Extract the [x, y] coordinate from the center of the cell holding the provided text.  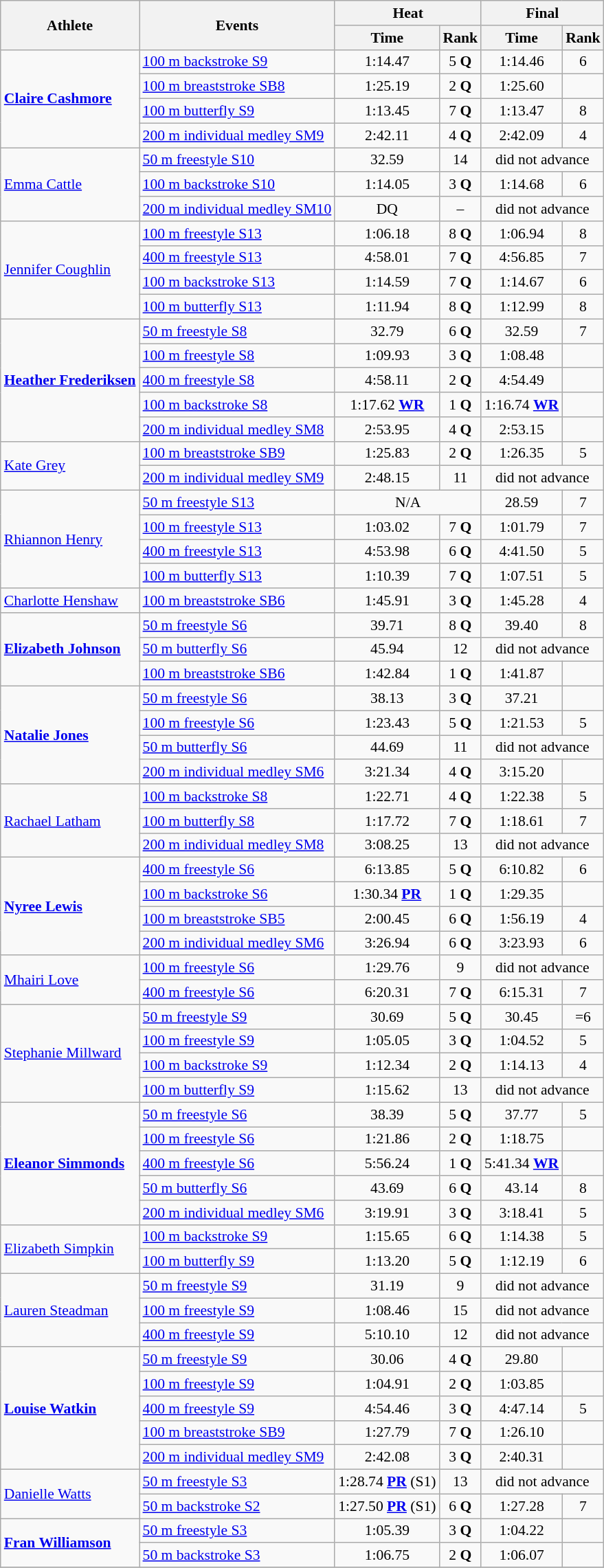
Heather Frederiksen [70, 380]
37.21 [522, 699]
DQ [387, 209]
Mhairi Love [70, 980]
1:10.39 [387, 576]
N/A [408, 503]
Louise Watkin [70, 1409]
100 m backstroke S10 [238, 185]
6:10.82 [522, 870]
2:00.45 [387, 919]
1:23.43 [387, 723]
1:04.52 [522, 1041]
Fran Williamson [70, 1543]
50 m backstroke S3 [238, 1556]
1:25.83 [387, 453]
2:53.95 [387, 429]
1:14.38 [522, 1237]
100 m backstroke S13 [238, 282]
1:29.76 [387, 968]
1:15.62 [387, 1090]
3:26.94 [387, 943]
4:53.98 [387, 552]
1:22.71 [387, 796]
2:42.11 [387, 135]
37.77 [522, 1115]
1:06.94 [522, 234]
1:29.35 [522, 895]
1:12.99 [522, 307]
1:14.68 [522, 185]
1:08.48 [522, 356]
1:06.18 [387, 234]
Claire Cashmore [70, 98]
30.45 [522, 1017]
4:47.14 [522, 1409]
1:13.20 [387, 1262]
43.14 [522, 1188]
1:56.19 [522, 919]
5:41.34 WR [522, 1164]
1:21.86 [387, 1139]
100 m butterfly S8 [238, 821]
100 m breaststroke SB5 [238, 919]
6:13.85 [387, 870]
45.94 [387, 649]
28.59 [522, 503]
30.69 [387, 1017]
1:09.93 [387, 356]
1:25.19 [387, 87]
100 m freestyle S8 [238, 356]
1:26.10 [522, 1433]
1:12.19 [522, 1262]
– [460, 209]
2:53.15 [522, 429]
3:08.25 [387, 845]
4:41.50 [522, 552]
Jennifer Coughlin [70, 270]
3:19.91 [387, 1213]
43.69 [387, 1188]
1:12.34 [387, 1066]
4:58.11 [387, 381]
50 m freestyle S8 [238, 331]
1:28.74 PR (S1) [387, 1482]
1:42.84 [387, 674]
=6 [583, 1017]
Events [238, 25]
3:18.41 [522, 1213]
1:27.28 [522, 1506]
1:14.59 [387, 282]
1:04.91 [387, 1384]
1:11.94 [387, 307]
400 m freestyle S8 [238, 381]
200 m individual medley SM10 [238, 209]
Danielle Watts [70, 1494]
Elizabeth Johnson [70, 650]
32.79 [387, 331]
Charlotte Henshaw [70, 601]
1:25.60 [522, 87]
Natalie Jones [70, 735]
29.80 [522, 1360]
1:14.05 [387, 185]
39.40 [522, 625]
50 m freestyle S10 [238, 160]
1:18.75 [522, 1139]
1:21.53 [522, 723]
1:14.67 [522, 282]
1:01.79 [522, 527]
39.71 [387, 625]
1:13.45 [387, 111]
Rachael Latham [70, 820]
1:05.05 [387, 1041]
4:56.85 [522, 258]
100 m backstroke S6 [238, 895]
1:14.13 [522, 1066]
Emma Cattle [70, 184]
1:17.72 [387, 821]
Final [543, 13]
38.39 [387, 1115]
1:45.28 [522, 601]
3:21.34 [387, 772]
15 [460, 1310]
6:20.31 [387, 992]
Nyree Lewis [70, 906]
31.19 [387, 1286]
2:42.09 [522, 135]
Heat [408, 13]
4:54.49 [522, 381]
50 m freestyle S13 [238, 503]
2:48.15 [387, 478]
Kate Grey [70, 466]
30.06 [387, 1360]
1:03.02 [387, 527]
1:27.79 [387, 1433]
1:45.91 [387, 601]
5:56.24 [387, 1164]
1:13.47 [522, 111]
1:30.34 PR [387, 895]
Stephanie Millward [70, 1053]
1:07.51 [522, 576]
Elizabeth Simpkin [70, 1249]
3:15.20 [522, 772]
Lauren Steadman [70, 1311]
44.69 [387, 748]
4:54.46 [387, 1409]
Rhiannon Henry [70, 539]
4:58.01 [387, 258]
1:41.87 [522, 674]
50 m backstroke S2 [238, 1506]
14 [460, 160]
1:03.85 [522, 1384]
2:40.31 [522, 1457]
1:06.75 [387, 1556]
1:27.50 PR (S1) [387, 1506]
1:14.46 [522, 62]
Athlete [70, 25]
1:05.39 [387, 1531]
38.13 [387, 699]
1:08.46 [387, 1310]
6:15.31 [522, 992]
1:04.22 [522, 1531]
5:10.10 [387, 1335]
1:14.47 [387, 62]
100 m breaststroke SB8 [238, 87]
3:23.93 [522, 943]
1:17.62 WR [387, 405]
1:15.65 [387, 1237]
1:06.07 [522, 1556]
2:42.08 [387, 1457]
1:22.38 [522, 796]
1:18.61 [522, 821]
Eleanor Simmonds [70, 1163]
1:26.35 [522, 453]
1:16.74 WR [522, 405]
